Pinpoint the cell where the given text exists, returning its [x, y] midpoint coordinate. 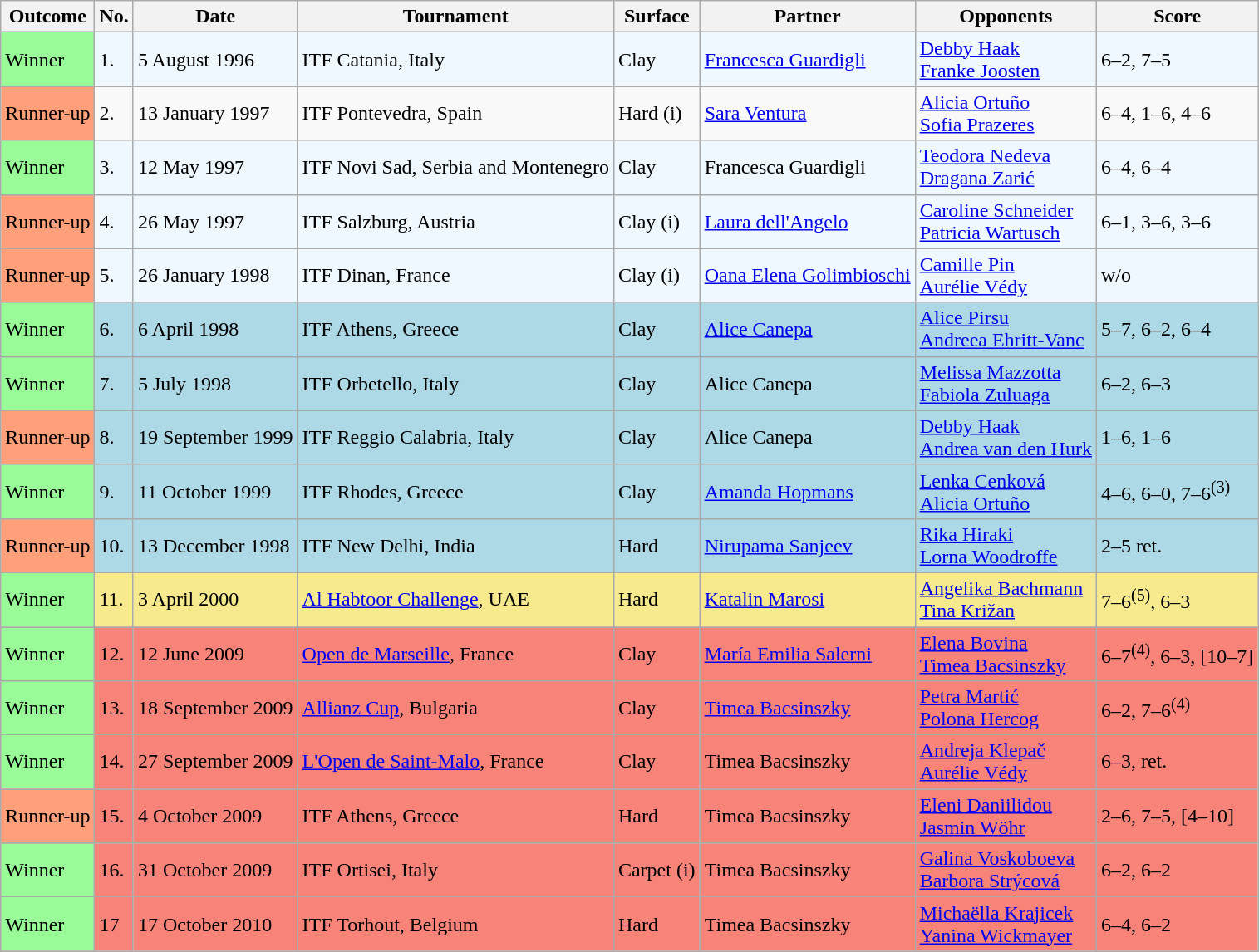
26 January 1998 [215, 276]
15. [114, 816]
Score [1177, 17]
Camille Pin Aurélie Védy [1006, 276]
2–6, 7–5, [4–10] [1177, 816]
1–6, 1–6 [1177, 437]
26 May 1997 [215, 221]
12 June 2009 [215, 653]
3 April 2000 [215, 600]
6. [114, 329]
6–1, 3–6, 3–6 [1177, 221]
2. [114, 113]
6–4, 6–4 [1177, 168]
1. [114, 60]
12. [114, 653]
Alicia Ortuño Sofia Prazeres [1006, 113]
Debby Haak Franke Joosten [1006, 60]
10. [114, 545]
Surface [657, 17]
ITF Pontevedra, Spain [455, 113]
7. [114, 384]
Nirupama Sanjeev [808, 545]
11. [114, 600]
Katalin Marosi [808, 600]
31 October 2009 [215, 871]
No. [114, 17]
6 April 1998 [215, 329]
6–2, 6–3 [1177, 384]
Andreja Klepač Aurélie Védy [1006, 763]
Eleni Daniilidou Jasmin Wöhr [1006, 816]
4 October 2009 [215, 816]
Open de Marseille, France [455, 653]
Michaëlla Krajicek Yanina Wickmayer [1006, 924]
Galina Voskoboeva Barbora Strýcová [1006, 871]
ITF Rhodes, Greece [455, 492]
7–6(5), 6–3 [1177, 600]
Al Habtoor Challenge, UAE [455, 600]
11 October 1999 [215, 492]
Teodora Nedeva Dragana Zarić [1006, 168]
Amanda Hopmans [808, 492]
ITF Orbetello, Italy [455, 384]
6–2, 6–2 [1177, 871]
Laura dell'Angelo [808, 221]
5 August 1996 [215, 60]
Hard (i) [657, 113]
ITF Catania, Italy [455, 60]
18 September 2009 [215, 708]
Petra Martić Polona Hercog [1006, 708]
5. [114, 276]
Date [215, 17]
María Emilia Salerni [808, 653]
ITF Reggio Calabria, Italy [455, 437]
5 July 1998 [215, 384]
Debby Haak Andrea van den Hurk [1006, 437]
6–2, 7–5 [1177, 60]
6–3, ret. [1177, 763]
Elena Bovina Timea Bacsinszky [1006, 653]
2–5 ret. [1177, 545]
Tournament [455, 17]
6–7(4), 6–3, [10–7] [1177, 653]
Allianz Cup, Bulgaria [455, 708]
8. [114, 437]
13 January 1997 [215, 113]
4. [114, 221]
ITF Ortisei, Italy [455, 871]
12 May 1997 [215, 168]
19 September 1999 [215, 437]
Outcome [48, 17]
Rika Hiraki Lorna Woodroffe [1006, 545]
14. [114, 763]
17 October 2010 [215, 924]
Carpet (i) [657, 871]
16. [114, 871]
Caroline Schneider Patricia Wartusch [1006, 221]
9. [114, 492]
6–2, 7–6(4) [1177, 708]
ITF Torhout, Belgium [455, 924]
4–6, 6–0, 7–6(3) [1177, 492]
5–7, 6–2, 6–4 [1177, 329]
ITF Salzburg, Austria [455, 221]
ITF Dinan, France [455, 276]
13. [114, 708]
6–4, 1–6, 4–6 [1177, 113]
17 [114, 924]
Sara Ventura [808, 113]
6–4, 6–2 [1177, 924]
3. [114, 168]
L'Open de Saint-Malo, France [455, 763]
Lenka Cenková Alicia Ortuño [1006, 492]
Angelika Bachmann Tina Križan [1006, 600]
ITF New Delhi, India [455, 545]
Opponents [1006, 17]
27 September 2009 [215, 763]
w/o [1177, 276]
Melissa Mazzotta Fabiola Zuluaga [1006, 384]
ITF Novi Sad, Serbia and Montenegro [455, 168]
13 December 1998 [215, 545]
Alice Pirsu Andreea Ehritt-Vanc [1006, 329]
Oana Elena Golimbioschi [808, 276]
Partner [808, 17]
